Extract the [x, y] coordinate from the center of the cell holding the provided text.  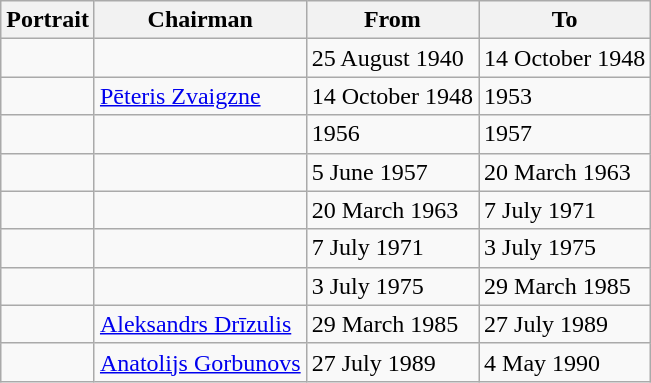
Anatolijs Gorbunovs [200, 362]
Aleksandrs Drīzulis [200, 324]
To [565, 20]
4 May 1990 [565, 362]
Portrait [48, 20]
1956 [392, 134]
Pēteris Zvaigzne [200, 96]
From [392, 20]
1953 [565, 96]
1957 [565, 134]
5 June 1957 [392, 172]
Chairman [200, 20]
25 August 1940 [392, 58]
